For the text-containing cell, return its midpoint in (X, Y) coordinate format. 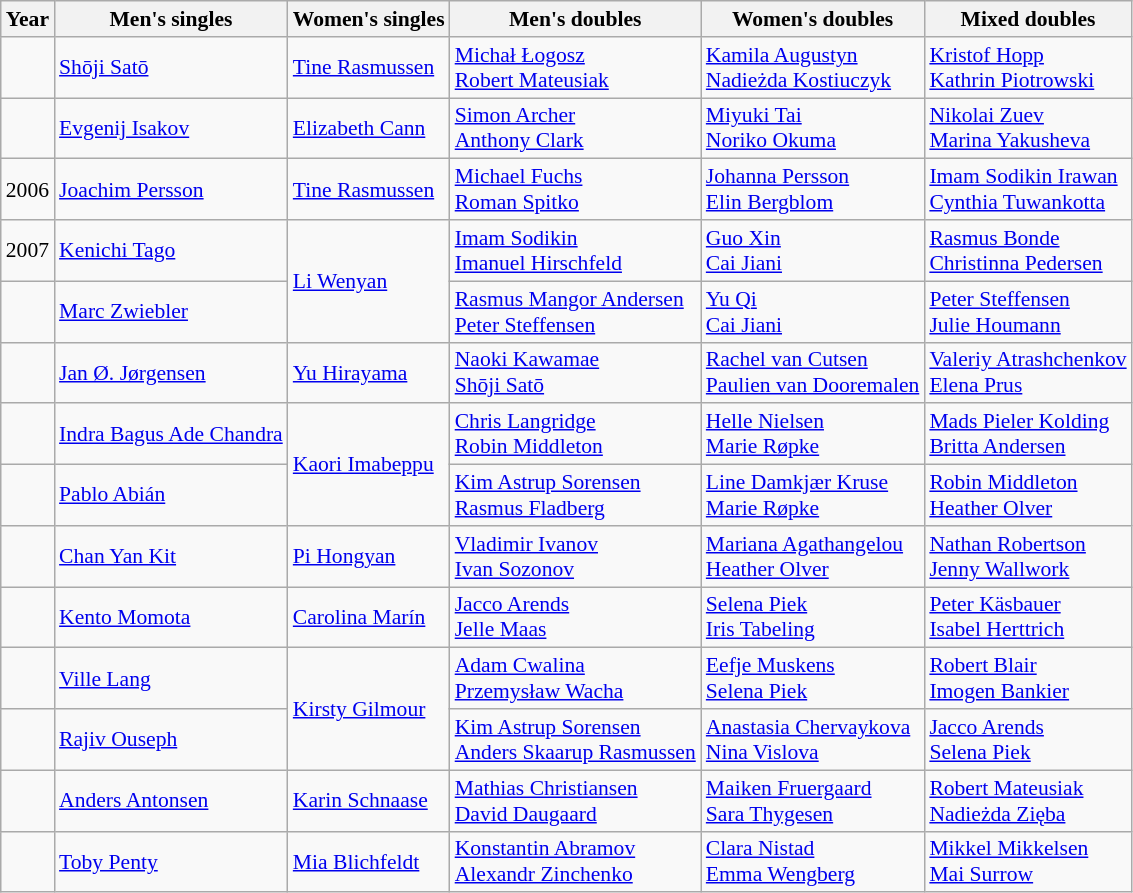
Men's singles (171, 19)
Elizabeth Cann (369, 128)
Jacco Arends Jelle Maas (576, 618)
Women's singles (369, 19)
Kristof Hopp Kathrin Piotrowski (1028, 68)
Mathias Christiansen David Daugaard (576, 800)
Shōji Satō (171, 68)
Vladimir Ivanov Ivan Sozonov (576, 556)
Michael Fuchs Roman Spitko (576, 190)
Marc Zwiebler (171, 312)
Robert Mateusiak Nadieżda Zięba (1028, 800)
Evgenij Isakov (171, 128)
Chris Langridge Robin Middleton (576, 434)
Ville Lang (171, 678)
Michał Łogosz Robert Mateusiak (576, 68)
Konstantin Abramov Alexandr Zinchenko (576, 862)
Kento Momota (171, 618)
Peter Steffensen Julie Houmann (1028, 312)
Clara Nistad Emma Wengberg (813, 862)
Peter Käsbauer Isabel Herttrich (1028, 618)
Women's doubles (813, 19)
Rajiv Ouseph (171, 740)
Men's doubles (576, 19)
Pablo Abián (171, 496)
Simon Archer Anthony Clark (576, 128)
Adam Cwalina Przemysław Wacha (576, 678)
Toby Penty (171, 862)
Nathan Robertson Jenny Wallwork (1028, 556)
Yu Qi Cai Jiani (813, 312)
Rasmus Mangor Andersen Peter Steffensen (576, 312)
Joachim Persson (171, 190)
Indra Bagus Ade Chandra (171, 434)
Carolina Marín (369, 618)
Robin Middleton Heather Olver (1028, 496)
Kaori Imabeppu (369, 465)
2007 (28, 250)
Imam Sodikin Imanuel Hirschfeld (576, 250)
Yu Hirayama (369, 372)
Eefje Muskens Selena Piek (813, 678)
Anastasia Chervaykova Nina Vislova (813, 740)
Guo Xin Cai Jiani (813, 250)
Selena Piek Iris Tabeling (813, 618)
Helle Nielsen Marie Røpke (813, 434)
Karin Schnaase (369, 800)
Kamila Augustyn Nadieżda Kostiuczyk (813, 68)
Li Wenyan (369, 281)
Johanna Persson Elin Bergblom (813, 190)
Valeriy Atrashchenkov Elena Prus (1028, 372)
Jan Ø. Jørgensen (171, 372)
2006 (28, 190)
Mads Pieler Kolding Britta Andersen (1028, 434)
Kim Astrup Sorensen Anders Skaarup Rasmussen (576, 740)
Mixed doubles (1028, 19)
Naoki Kawamae Shōji Satō (576, 372)
Imam Sodikin Irawan Cynthia Tuwankotta (1028, 190)
Mia Blichfeldt (369, 862)
Jacco Arends Selena Piek (1028, 740)
Maiken Fruergaard Sara Thygesen (813, 800)
Chan Yan Kit (171, 556)
Robert Blair Imogen Bankier (1028, 678)
Miyuki Tai Noriko Okuma (813, 128)
Kim Astrup Sorensen Rasmus Fladberg (576, 496)
Rasmus Bonde Christinna Pedersen (1028, 250)
Anders Antonsen (171, 800)
Kenichi Tago (171, 250)
Mikkel Mikkelsen Mai Surrow (1028, 862)
Year (28, 19)
Kirsty Gilmour (369, 709)
Pi Hongyan (369, 556)
Rachel van Cutsen Paulien van Dooremalen (813, 372)
Nikolai Zuev Marina Yakusheva (1028, 128)
Line Damkjær Kruse Marie Røpke (813, 496)
Mariana Agathangelou Heather Olver (813, 556)
